Return the (x, y) coordinate for the center point of the cell that contains the specified text.  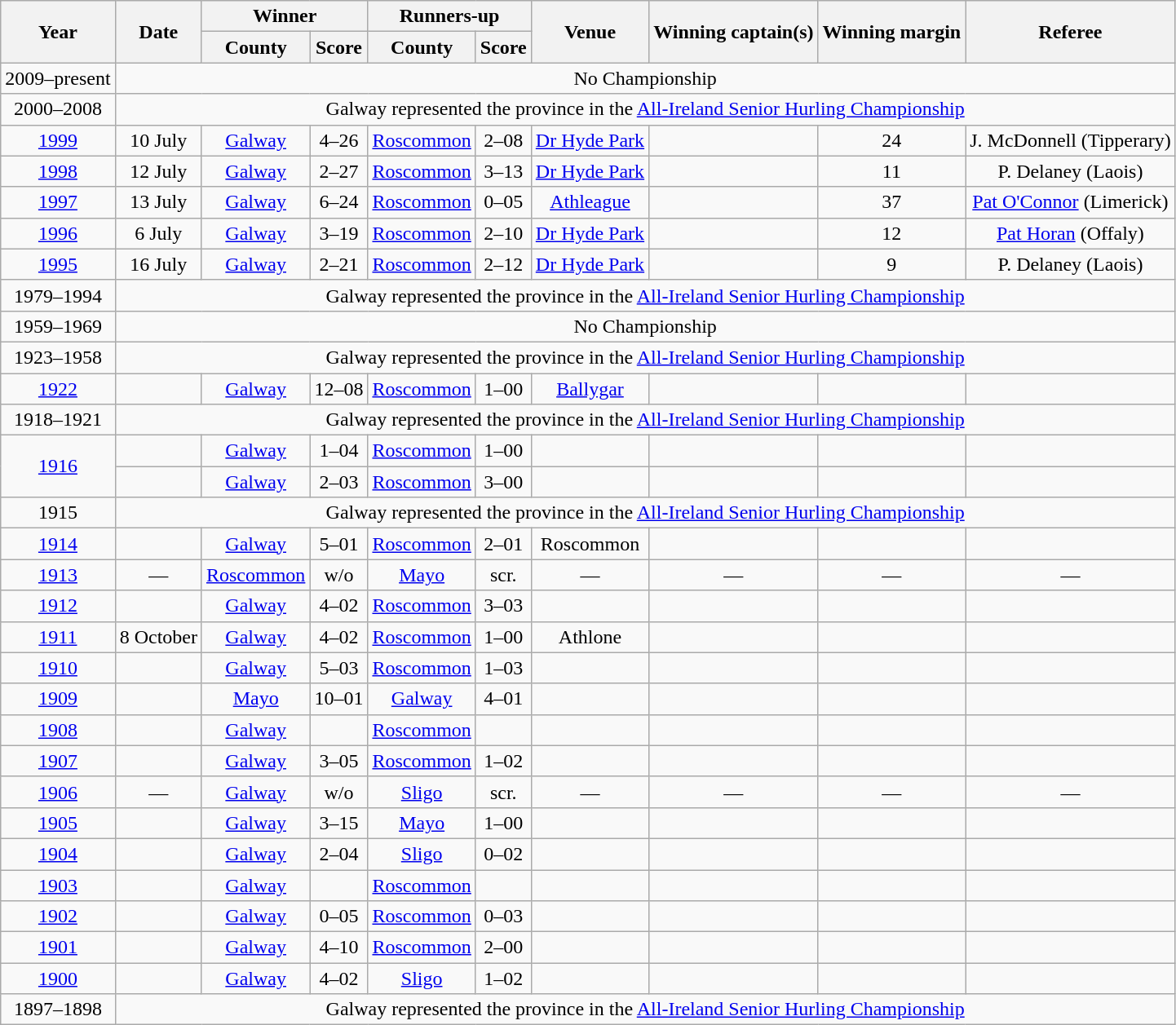
0–03 (503, 917)
2000–2008 (58, 109)
Runners-up (449, 16)
1995 (58, 264)
2009–present (58, 78)
3–19 (339, 233)
1918–1921 (58, 420)
J. McDonnell (Tipperary) (1070, 140)
1996 (58, 233)
1915 (58, 513)
Referee (1070, 32)
Winning margin (892, 32)
Pat O'Connor (Limerick) (1070, 202)
1908 (58, 730)
1923–1958 (58, 357)
3–05 (339, 761)
4–26 (339, 140)
1906 (58, 792)
Year (58, 32)
1–04 (339, 451)
Winning captain(s) (734, 32)
2–01 (503, 544)
1997 (58, 202)
1999 (58, 140)
12 July (158, 171)
Athlone (590, 637)
13 July (158, 202)
1910 (58, 668)
1911 (58, 637)
Winner (284, 16)
1998 (58, 171)
5–01 (339, 544)
24 (892, 140)
2–10 (503, 233)
3–03 (503, 606)
12 (892, 233)
1902 (58, 917)
2–12 (503, 264)
10–01 (339, 699)
1922 (58, 389)
10 July (158, 140)
3–15 (339, 823)
8 October (158, 637)
1904 (58, 854)
16 July (158, 264)
4–01 (503, 699)
1907 (58, 761)
2–27 (339, 171)
1903 (58, 885)
1912 (58, 606)
2–03 (339, 482)
Date (158, 32)
1914 (58, 544)
Venue (590, 32)
1–03 (503, 668)
3–13 (503, 171)
4–10 (339, 948)
1901 (58, 948)
1979–1994 (58, 295)
0–02 (503, 854)
2–08 (503, 140)
1959–1969 (58, 326)
2–04 (339, 854)
Ballygar (590, 389)
6–24 (339, 202)
12–08 (339, 389)
1905 (58, 823)
5–03 (339, 668)
2–21 (339, 264)
1900 (58, 979)
6 July (158, 233)
1916 (58, 466)
9 (892, 264)
2–00 (503, 948)
Athleague (590, 202)
Pat Horan (Offaly) (1070, 233)
1909 (58, 699)
3–00 (503, 482)
11 (892, 171)
1913 (58, 575)
1897–1898 (58, 1010)
37 (892, 202)
